Determine the [X, Y] coordinate at the center of the cell enclosing the given text.  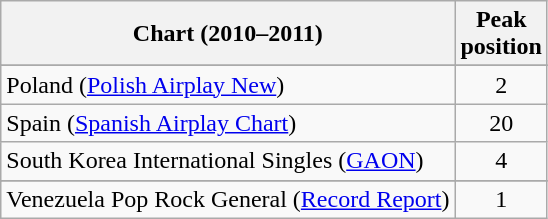
20 [501, 123]
South Korea International Singles (GAON) [228, 161]
1 [501, 199]
Peakposition [501, 34]
Venezuela Pop Rock General (Record Report) [228, 199]
Spain (Spanish Airplay Chart) [228, 123]
Chart (2010–2011) [228, 34]
4 [501, 161]
2 [501, 85]
Poland (Polish Airplay New) [228, 85]
